Find where the given text appears and provide that cell's center as (X, Y) coordinate. 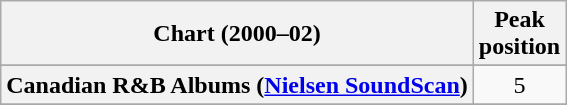
Peakposition (519, 34)
Chart (2000–02) (238, 34)
Canadian R&B Albums (Nielsen SoundScan) (238, 85)
5 (519, 85)
